From the cell containing the given text, extract its center point as [X, Y] coordinate. 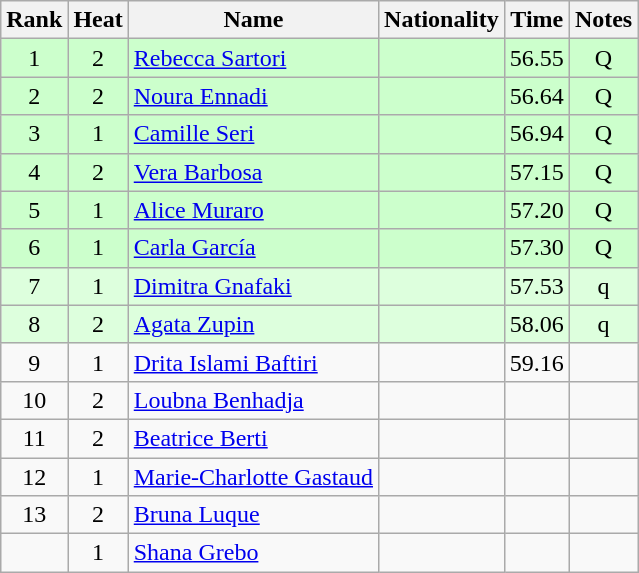
57.20 [536, 210]
57.30 [536, 248]
Drita Islami Baftiri [253, 362]
6 [34, 248]
Heat [98, 20]
Agata Zupin [253, 324]
Beatrice Berti [253, 438]
57.53 [536, 286]
56.64 [536, 96]
3 [34, 134]
Name [253, 20]
Dimitra Gnafaki [253, 286]
Camille Seri [253, 134]
Notes [603, 20]
12 [34, 477]
Vera Barbosa [253, 172]
Carla García [253, 248]
5 [34, 210]
Shana Grebo [253, 553]
Noura Ennadi [253, 96]
11 [34, 438]
7 [34, 286]
9 [34, 362]
Time [536, 20]
Marie-Charlotte Gastaud [253, 477]
Alice Muraro [253, 210]
13 [34, 515]
56.55 [536, 58]
8 [34, 324]
56.94 [536, 134]
Nationality [442, 20]
Rebecca Sartori [253, 58]
59.16 [536, 362]
Bruna Luque [253, 515]
4 [34, 172]
10 [34, 400]
Loubna Benhadja [253, 400]
57.15 [536, 172]
Rank [34, 20]
58.06 [536, 324]
